Search for the cell housing the specified text and yield its (X, Y) center coordinate. 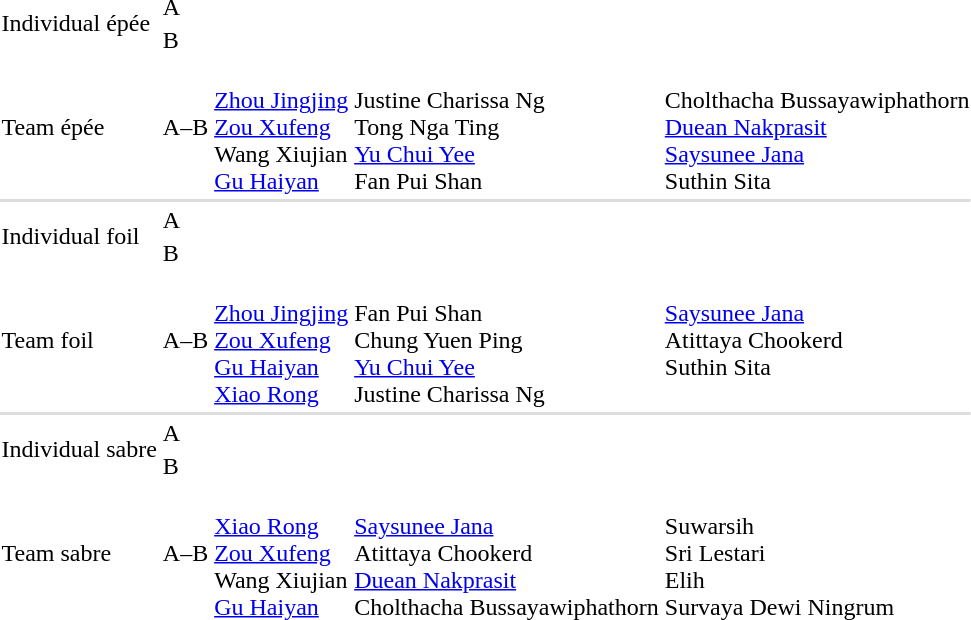
Saysunee JanaAtittaya ChookerdSuthin Sita (817, 340)
Zhou JingjingZou XufengGu HaiyanXiao Rong (282, 340)
Team foil (79, 340)
Individual sabre (79, 450)
Team épée (79, 127)
Individual foil (79, 236)
Fan Pui ShanChung Yuen PingYu Chui YeeJustine Charissa Ng (507, 340)
Cholthacha BussayawiphathornDuean NakprasitSaysunee JanaSuthin Sita (817, 127)
Justine Charissa NgTong Nga TingYu Chui YeeFan Pui Shan (507, 127)
Zhou JingjingZou XufengWang XiujianGu Haiyan (282, 127)
